Detect which cell encompasses the target text, then output its [X, Y] center coordinate. 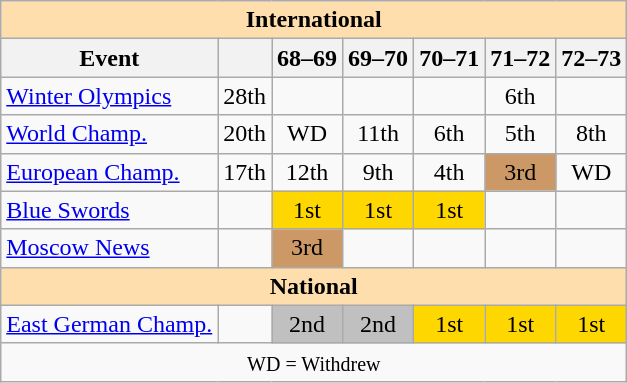
5th [520, 134]
4th [450, 172]
International [314, 20]
8th [592, 134]
17th [245, 172]
9th [378, 172]
20th [245, 134]
12th [308, 172]
28th [245, 96]
East German Champ. [110, 324]
Event [110, 58]
Moscow News [110, 248]
Blue Swords [110, 210]
World Champ. [110, 134]
72–73 [592, 58]
71–72 [520, 58]
Winter Olympics [110, 96]
11th [378, 134]
68–69 [308, 58]
WD = Withdrew [314, 362]
National [314, 286]
70–71 [450, 58]
69–70 [378, 58]
European Champ. [110, 172]
